For the text-containing cell, return its midpoint in [x, y] coordinate format. 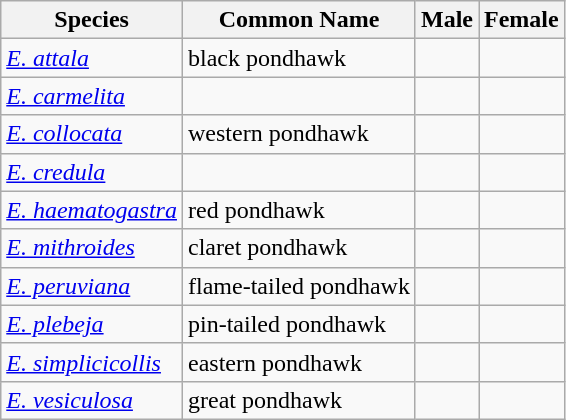
Female [522, 20]
black pondhawk [298, 58]
great pondhawk [298, 400]
pin-tailed pondhawk [298, 324]
E. credula [92, 172]
E. carmelita [92, 96]
E. vesiculosa [92, 400]
red pondhawk [298, 210]
E. plebeja [92, 324]
western pondhawk [298, 134]
E. simplicicollis [92, 362]
E. mithroides [92, 248]
Common Name [298, 20]
claret pondhawk [298, 248]
Species [92, 20]
E. peruviana [92, 286]
flame-tailed pondhawk [298, 286]
eastern pondhawk [298, 362]
E. attala [92, 58]
E. haematogastra [92, 210]
E. collocata [92, 134]
Male [446, 20]
